Output the (X, Y) coordinate of the center of the cell containing the given text.  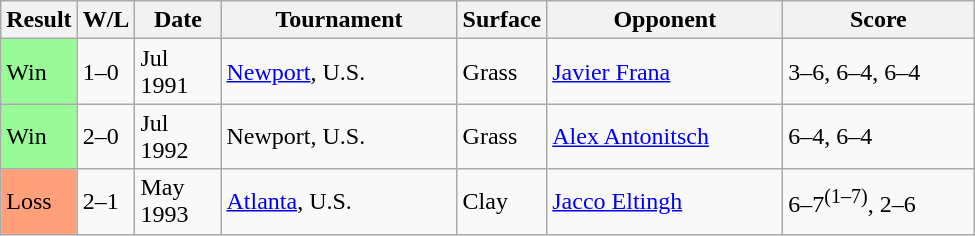
Alex Antonitsch (665, 136)
Atlanta, U.S. (339, 202)
W/L (106, 20)
Date (178, 20)
Result (39, 20)
3–6, 6–4, 6–4 (878, 72)
Opponent (665, 20)
Javier Frana (665, 72)
Surface (502, 20)
2–0 (106, 136)
Tournament (339, 20)
May 1993 (178, 202)
Jul 1991 (178, 72)
6–7(1–7), 2–6 (878, 202)
Clay (502, 202)
Jul 1992 (178, 136)
Loss (39, 202)
1–0 (106, 72)
Score (878, 20)
6–4, 6–4 (878, 136)
2–1 (106, 202)
Jacco Eltingh (665, 202)
